Detect which cell encompasses the target text, then output its (X, Y) center coordinate. 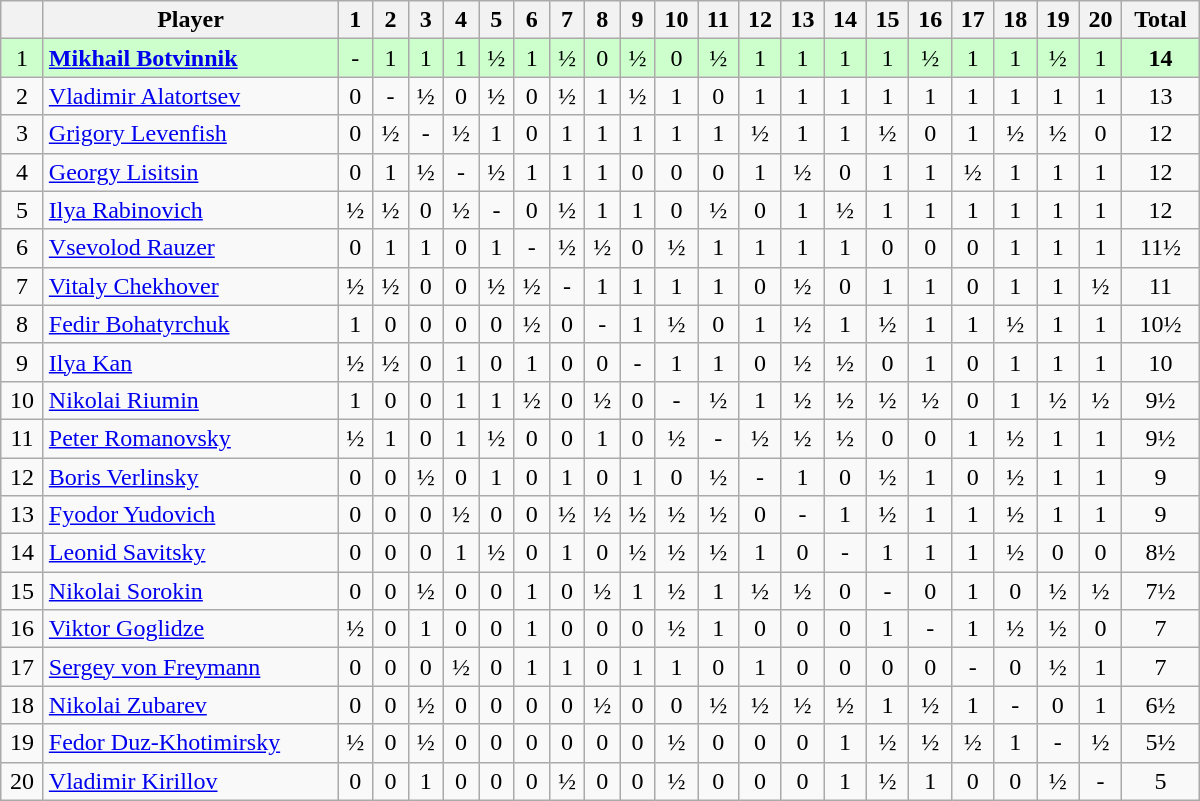
Ilya Kan (190, 362)
Vladimir Kirillov (190, 781)
Peter Romanovsky (190, 438)
Nikolai Sorokin (190, 591)
Fedor Duz-Khotimirsky (190, 743)
Nikolai Zubarev (190, 705)
Mikhail Botvinnik (190, 58)
Leonid Savitsky (190, 553)
Ilya Rabinovich (190, 210)
Vsevolod Rauzer (190, 248)
Fedir Bohatyrchuk (190, 324)
5½ (1161, 743)
Georgy Lisitsin (190, 172)
Fyodor Yudovich (190, 515)
8½ (1161, 553)
Boris Verlinsky (190, 477)
Viktor Goglidze (190, 629)
Vitaly Chekhover (190, 286)
Total (1161, 20)
Sergey von Freymann (190, 667)
Grigory Levenfish (190, 134)
10½ (1161, 324)
7½ (1161, 591)
11½ (1161, 248)
6½ (1161, 705)
Player (190, 20)
Vladimir Alatortsev (190, 96)
Nikolai Riumin (190, 400)
